Pinpoint the cell where the given text exists, returning its (X, Y) midpoint coordinate. 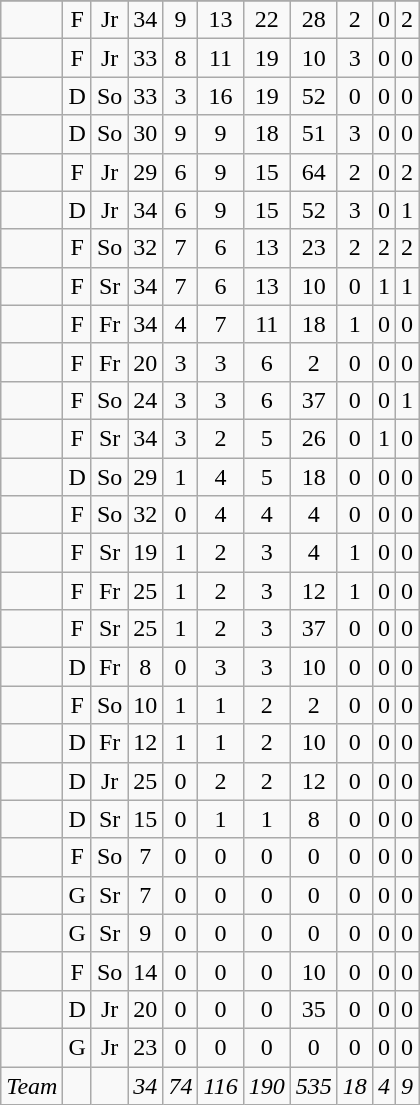
14 (146, 971)
16 (220, 96)
64 (314, 172)
35 (314, 1009)
535 (314, 1085)
116 (220, 1085)
28 (314, 20)
74 (180, 1085)
30 (146, 134)
51 (314, 134)
24 (146, 400)
22 (266, 20)
190 (266, 1085)
Team (32, 1085)
26 (314, 438)
